Identify which cell holds the provided text, then report its [X, Y] central coordinate. 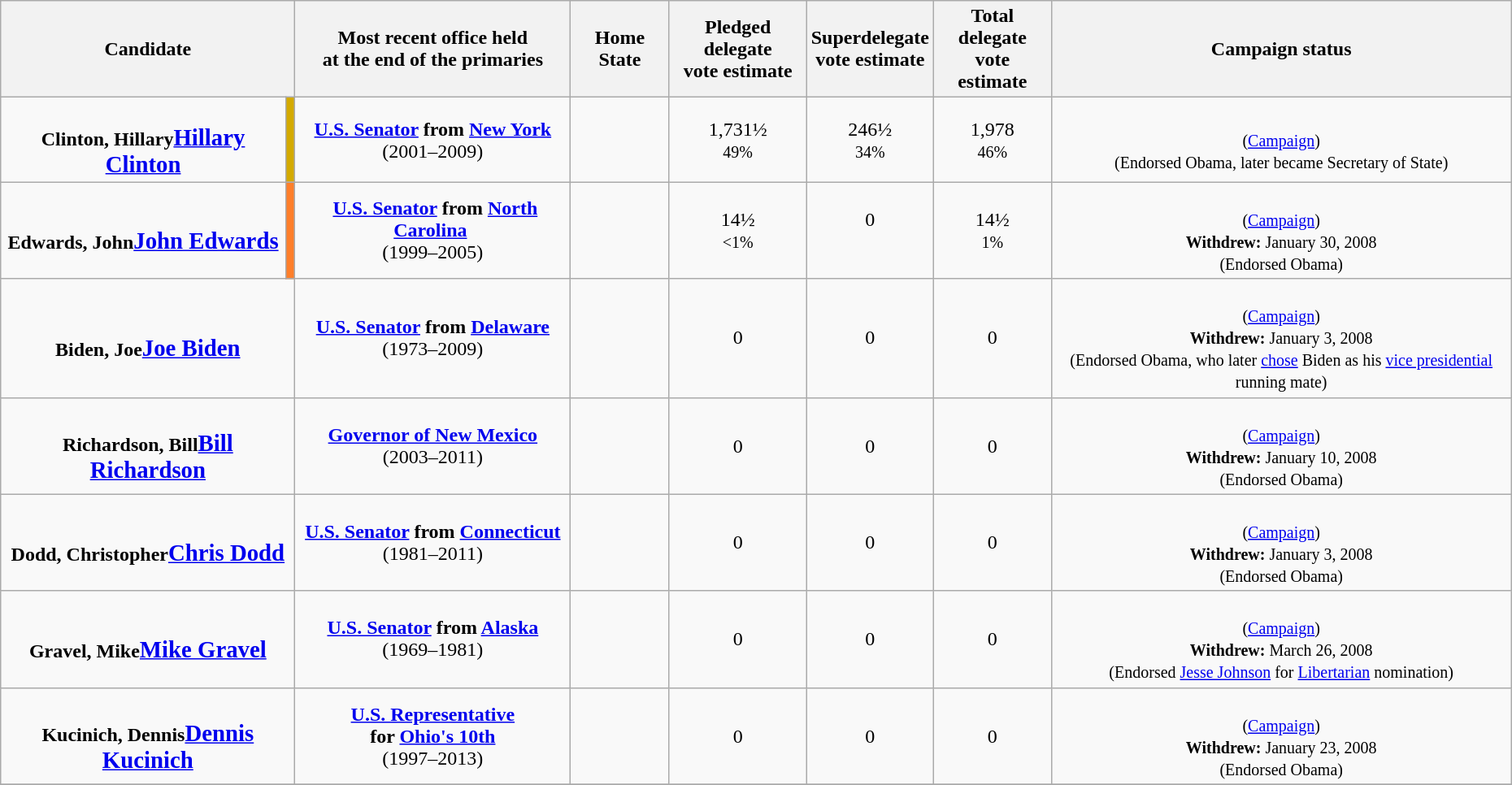
(Campaign)Withdrew: March 26, 2008(Endorsed Jesse Johnson for Libertarian nomination) [1281, 639]
1,97846% [993, 140]
U.S. Senator from New York(2001–2009) [432, 140]
(Campaign)Withdrew: January 10, 2008(Endorsed Obama) [1281, 445]
14½<1% [738, 231]
Biden, JoeJoe Biden [148, 338]
(Campaign)Withdrew: January 3, 2008(Endorsed Obama) [1281, 543]
Pledged delegatevote estimate [738, 49]
U.S. Representative for Ohio's 10th(1997–2013) [432, 736]
Dodd, ChristopherChris Dodd [148, 543]
U.S. Senator from Connecticut(1981–2011) [432, 543]
Kucinich, DennisDennis Kucinich [148, 736]
246½34% [870, 140]
Gravel, MikeMike Gravel [148, 639]
14½1% [993, 231]
Edwards, JohnJohn Edwards [143, 231]
Richardson, BillBill Richardson [148, 445]
Superdelegatevote estimate [870, 49]
U.S. Senator from Delaware(1973–2009) [432, 338]
(Campaign)(Endorsed Obama, later became Secretary of State) [1281, 140]
(Campaign)Withdrew: January 3, 2008(Endorsed Obama, who later chose Biden as his vice presidential running mate) [1281, 338]
(Campaign)Withdrew: January 30, 2008(Endorsed Obama) [1281, 231]
U.S. Senator from North Carolina (1999–2005) [432, 231]
Home State [619, 49]
(Campaign)Withdrew: January 23, 2008(Endorsed Obama) [1281, 736]
U.S. Senator from Alaska(1969–1981) [432, 639]
Most recent office heldat the end of the primaries [432, 49]
Clinton, HillaryHillary Clinton [143, 140]
1,731½49% [738, 140]
Governor of New Mexico(2003–2011) [432, 445]
Campaign status [1281, 49]
Candidate [148, 49]
Total delegatevote estimate [993, 49]
